Capture the cell that displays the provided text and extract its (x, y) central coordinate. 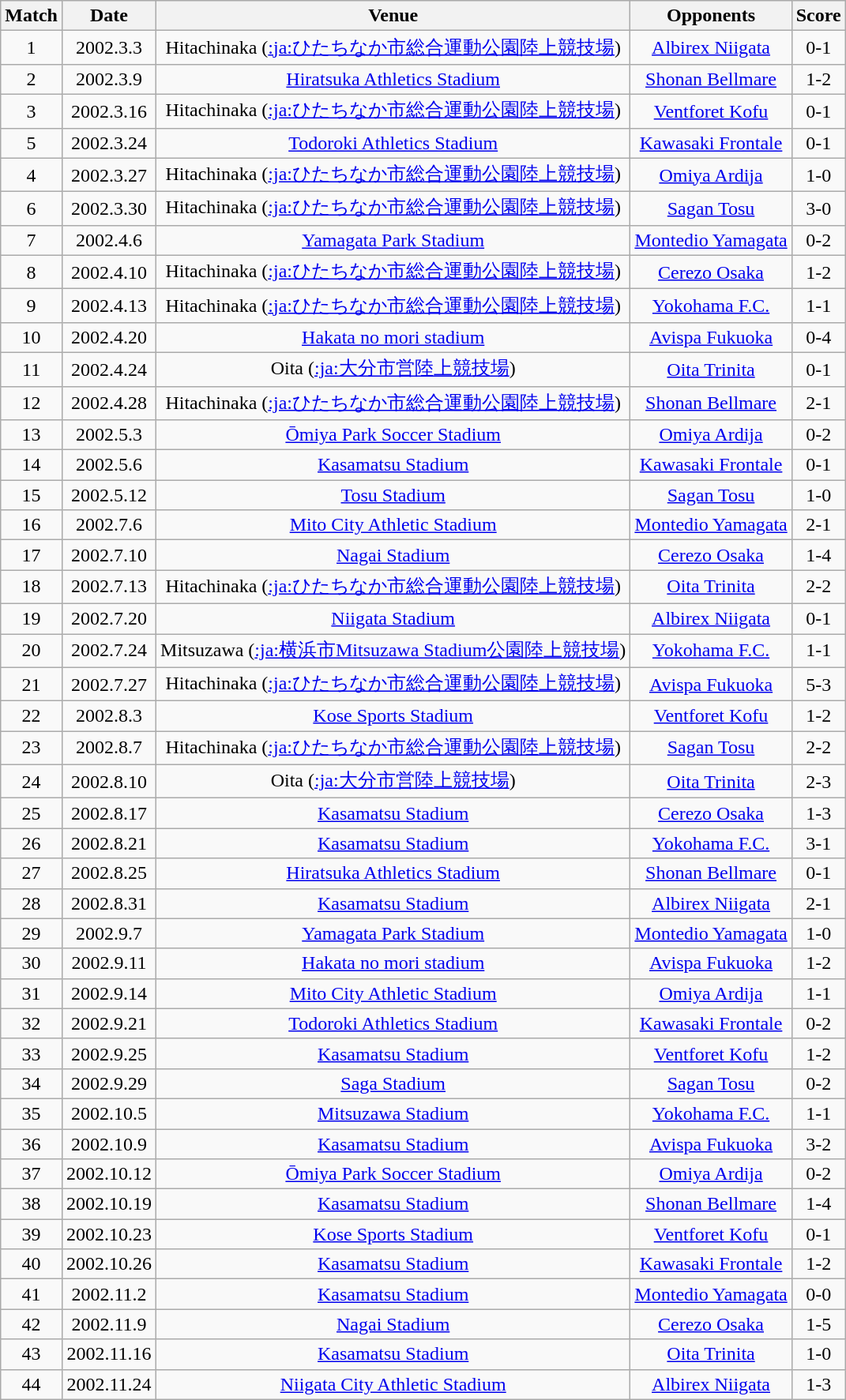
35 (32, 1113)
20 (32, 651)
2002.10.12 (109, 1174)
19 (32, 618)
2002.7.27 (109, 684)
2002.4.6 (109, 240)
0-0 (818, 1294)
17 (32, 555)
2002.8.31 (109, 903)
2002.8.21 (109, 843)
2 (32, 79)
2002.3.9 (109, 79)
2002.7.10 (109, 555)
2002.9.25 (109, 1053)
2002.11.2 (109, 1294)
2002.10.23 (109, 1234)
7 (32, 240)
34 (32, 1083)
2002.7.20 (109, 618)
2002.8.10 (109, 782)
40 (32, 1264)
2002.11.9 (109, 1324)
2002.5.3 (109, 435)
0-4 (818, 337)
2002.3.16 (109, 111)
32 (32, 1023)
22 (32, 716)
Date (109, 16)
Venue (393, 16)
9 (32, 306)
2002.4.24 (109, 370)
10 (32, 337)
41 (32, 1294)
24 (32, 782)
2002.3.3 (109, 47)
Niigata City Athletic Stadium (393, 1384)
2002.5.12 (109, 495)
Mitsuzawa (:ja:横浜市Mitsuzawa Stadium公園陸上競技場) (393, 651)
16 (32, 525)
37 (32, 1174)
2002.10.19 (109, 1204)
30 (32, 963)
2002.7.24 (109, 651)
2002.9.29 (109, 1083)
5-3 (818, 684)
2002.3.30 (109, 208)
3-1 (818, 843)
2002.3.24 (109, 143)
2002.4.13 (109, 306)
4 (32, 175)
11 (32, 370)
6 (32, 208)
2002.11.16 (109, 1354)
2002.7.13 (109, 587)
29 (32, 933)
2002.10.9 (109, 1144)
33 (32, 1053)
27 (32, 873)
2002.3.27 (109, 175)
2-3 (818, 782)
2002.10.5 (109, 1113)
2002.8.3 (109, 716)
15 (32, 495)
13 (32, 435)
2002.7.6 (109, 525)
44 (32, 1384)
18 (32, 587)
14 (32, 465)
25 (32, 813)
23 (32, 749)
2002.11.24 (109, 1384)
28 (32, 903)
2002.10.26 (109, 1264)
2002.9.21 (109, 1023)
2002.5.6 (109, 465)
2002.4.28 (109, 403)
3-0 (818, 208)
1-5 (818, 1324)
Score (818, 16)
26 (32, 843)
43 (32, 1354)
Tosu Stadium (393, 495)
2002.8.17 (109, 813)
2002.4.10 (109, 272)
Niigata Stadium (393, 618)
38 (32, 1204)
2002.9.7 (109, 933)
Match (32, 16)
1 (32, 47)
21 (32, 684)
2002.9.14 (109, 993)
12 (32, 403)
42 (32, 1324)
39 (32, 1234)
Opponents (711, 16)
36 (32, 1144)
3-2 (818, 1144)
2002.8.7 (109, 749)
31 (32, 993)
Mitsuzawa Stadium (393, 1113)
8 (32, 272)
3 (32, 111)
5 (32, 143)
2002.4.20 (109, 337)
Saga Stadium (393, 1083)
2002.8.25 (109, 873)
2002.9.11 (109, 963)
